Detect which cell encompasses the target text, then output its [x, y] center coordinate. 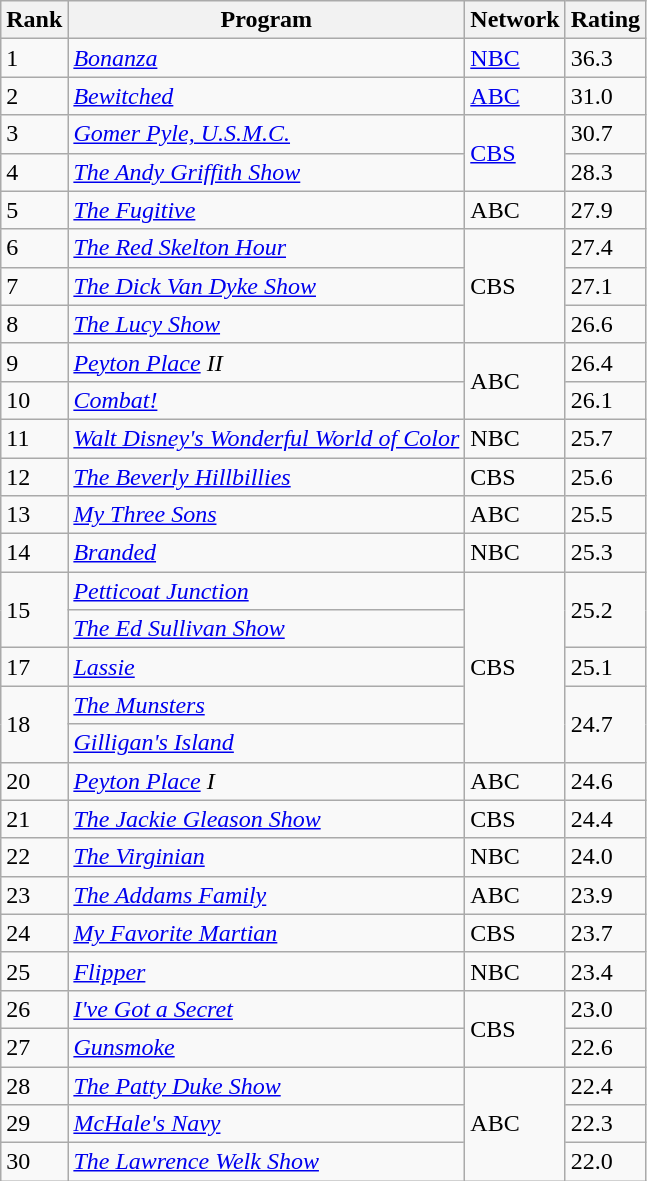
24.6 [605, 781]
22.3 [605, 1124]
26 [34, 1009]
Peyton Place II [266, 362]
25.7 [605, 438]
27.4 [605, 248]
Rank [34, 20]
25.2 [605, 610]
29 [34, 1124]
13 [34, 515]
31.0 [605, 96]
26.6 [605, 324]
McHale's Navy [266, 1124]
The Lawrence Welk Show [266, 1162]
Network [515, 20]
26.4 [605, 362]
24.4 [605, 819]
The Red Skelton Hour [266, 248]
27.9 [605, 210]
9 [34, 362]
24.7 [605, 724]
Lassie [266, 667]
The Addams Family [266, 895]
6 [34, 248]
14 [34, 553]
23.4 [605, 971]
23.0 [605, 1009]
Bewitched [266, 96]
25 [34, 971]
Gomer Pyle, U.S.M.C. [266, 134]
The Dick Van Dyke Show [266, 286]
3 [34, 134]
20 [34, 781]
The Beverly Hillbillies [266, 477]
18 [34, 724]
25.1 [605, 667]
12 [34, 477]
28.3 [605, 172]
36.3 [605, 58]
The Munsters [266, 705]
The Patty Duke Show [266, 1085]
22.6 [605, 1047]
24 [34, 933]
11 [34, 438]
My Favorite Martian [266, 933]
21 [34, 819]
Gilligan's Island [266, 743]
Gunsmoke [266, 1047]
24.0 [605, 857]
7 [34, 286]
I've Got a Secret [266, 1009]
5 [34, 210]
23.7 [605, 933]
30 [34, 1162]
25.6 [605, 477]
The Fugitive [266, 210]
Program [266, 20]
25.5 [605, 515]
15 [34, 610]
28 [34, 1085]
Petticoat Junction [266, 591]
Combat! [266, 400]
22.0 [605, 1162]
Rating [605, 20]
1 [34, 58]
Walt Disney's Wonderful World of Color [266, 438]
22.4 [605, 1085]
8 [34, 324]
The Andy Griffith Show [266, 172]
22 [34, 857]
Branded [266, 553]
30.7 [605, 134]
Bonanza [266, 58]
27.1 [605, 286]
25.3 [605, 553]
2 [34, 96]
26.1 [605, 400]
4 [34, 172]
23.9 [605, 895]
17 [34, 667]
Flipper [266, 971]
Peyton Place I [266, 781]
The Ed Sullivan Show [266, 629]
The Jackie Gleason Show [266, 819]
27 [34, 1047]
My Three Sons [266, 515]
The Lucy Show [266, 324]
The Virginian [266, 857]
23 [34, 895]
10 [34, 400]
